Return the [x, y] coordinate for the center point of the cell that contains the specified text.  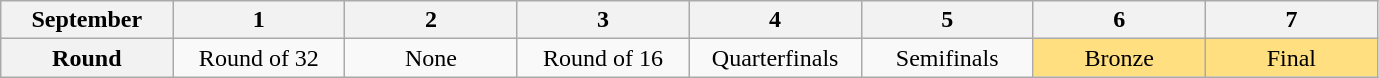
Round of 16 [603, 58]
1 [259, 20]
4 [775, 20]
7 [1291, 20]
5 [947, 20]
September [87, 20]
Semifinals [947, 58]
Round [87, 58]
2 [431, 20]
6 [1119, 20]
Quarterfinals [775, 58]
None [431, 58]
Round of 32 [259, 58]
3 [603, 20]
Bronze [1119, 58]
Final [1291, 58]
